From the cell containing the given text, extract its center point as (X, Y) coordinate. 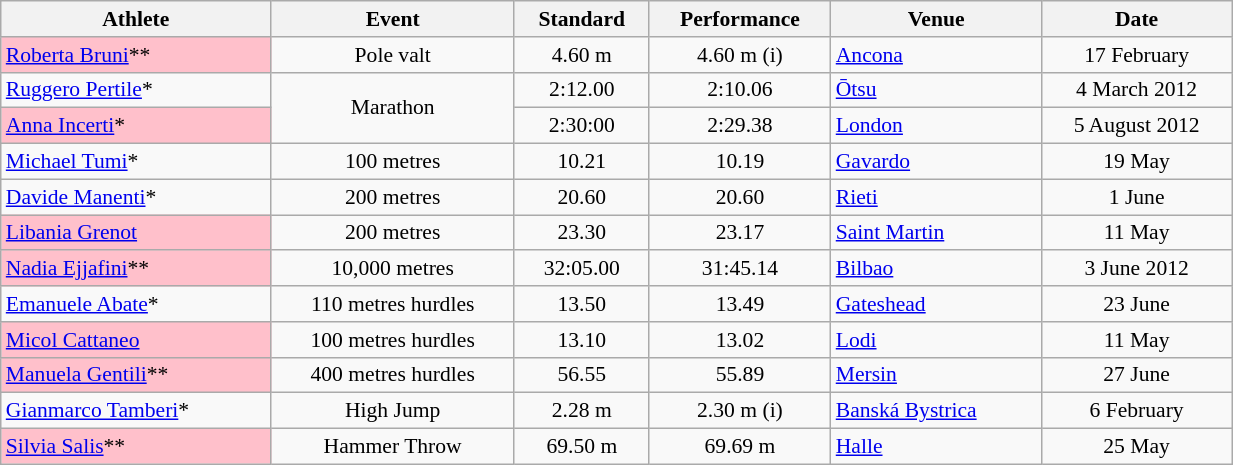
27 June (1137, 375)
High Jump (393, 411)
13.50 (582, 304)
23.17 (740, 233)
Ancona (936, 55)
Performance (740, 19)
13.49 (740, 304)
Pole valt (393, 55)
69.50 m (582, 447)
100 metres hurdles (393, 340)
Micol Cattaneo (136, 340)
Banská Bystrica (936, 411)
4 March 2012 (1137, 90)
13.02 (740, 340)
Silvia Salis** (136, 447)
6 February (1137, 411)
Rieti (936, 197)
13.10 (582, 340)
Lodi (936, 340)
4.60 m (i) (740, 55)
2:29.38 (740, 126)
2.30 m (i) (740, 411)
32:05.00 (582, 269)
2.28 m (582, 411)
Hammer Throw (393, 447)
Nadia Ejjafini** (136, 269)
Emanuele Abate* (136, 304)
Gateshead (936, 304)
Event (393, 19)
London (936, 126)
2:12.00 (582, 90)
Athlete (136, 19)
19 May (1137, 162)
Davide Manenti* (136, 197)
10.19 (740, 162)
3 June 2012 (1137, 269)
Libania Grenot (136, 233)
Michael Tumi* (136, 162)
23 June (1137, 304)
56.55 (582, 375)
31:45.14 (740, 269)
23.30 (582, 233)
55.89 (740, 375)
5 August 2012 (1137, 126)
400 metres hurdles (393, 375)
110 metres hurdles (393, 304)
1 June (1137, 197)
4.60 m (582, 55)
Anna Incerti* (136, 126)
Gianmarco Tamberi* (136, 411)
2:30:00 (582, 126)
100 metres (393, 162)
Venue (936, 19)
Manuela Gentili** (136, 375)
Standard (582, 19)
Ruggero Pertile* (136, 90)
2:10.06 (740, 90)
10,000 metres (393, 269)
Halle (936, 447)
Saint Martin (936, 233)
Marathon (393, 108)
69.69 m (740, 447)
25 May (1137, 447)
17 February (1137, 55)
Gavardo (936, 162)
Mersin (936, 375)
Roberta Bruni** (136, 55)
Date (1137, 19)
Bilbao (936, 269)
10.21 (582, 162)
Ōtsu (936, 90)
